Return (X, Y) of the center of cell containing provided text 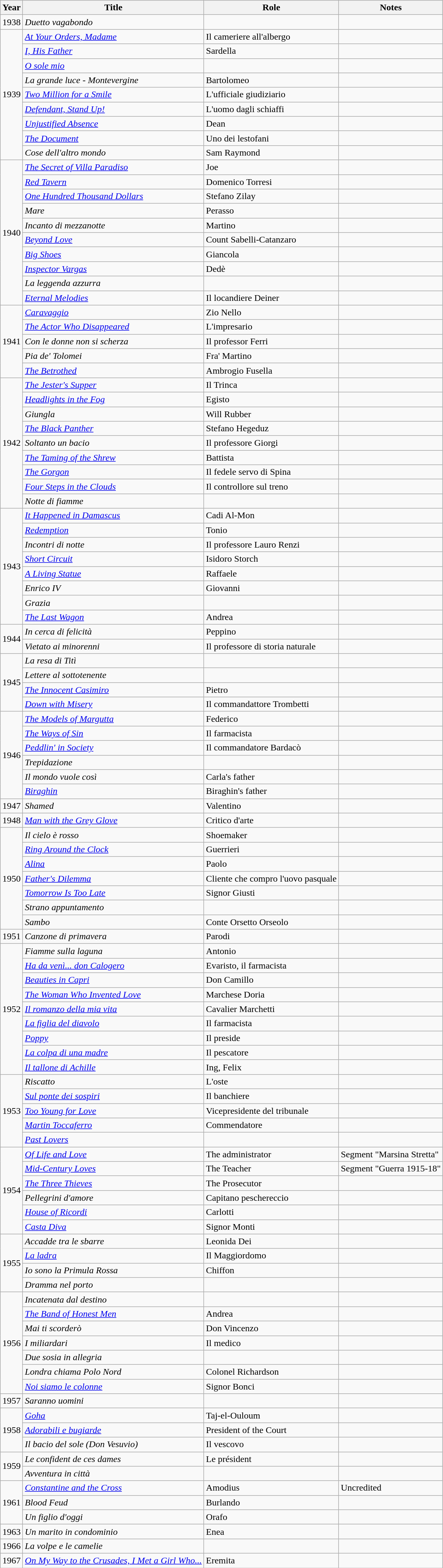
The Last Wagon (114, 617)
1945 (11, 683)
Signor Monti (271, 1227)
Il mondo vuole così (114, 777)
Shoemaker (271, 835)
Year (11, 8)
Il cameriere all'albergo (271, 37)
Role (271, 8)
The Document (114, 138)
1956 (11, 1343)
Redemption (114, 530)
Cavalier Marchetti (271, 1009)
Incatenata dal destino (114, 1299)
1963 (11, 1531)
House of Ricordi (114, 1212)
Cadi Al-Mon (271, 516)
The Models of Margutta (114, 719)
Peppino (271, 631)
Enea (271, 1531)
Notes (391, 8)
1939 (11, 95)
Title (114, 8)
Martino (271, 225)
Con le donne non si scherza (114, 341)
Vietato ai minorenni (114, 646)
1966 (11, 1546)
1961 (11, 1502)
Trepidazione (114, 762)
Pellegrini d'amore (114, 1198)
1948 (11, 820)
Stefano Zilay (271, 196)
Commendatore (271, 1125)
Caravaggio (114, 312)
Incanto di mezzanotte (114, 225)
Pia de' Tolomei (114, 356)
1951 (11, 937)
Il Maggiordomo (271, 1256)
Mid-Century Loves (114, 1169)
The administrator (271, 1154)
Peddlin' in Society (114, 748)
Noi siamo le colonne (114, 1386)
1954 (11, 1190)
L'uomo dagli schiaffi (271, 109)
Biraghin's father (271, 791)
Raffaele (271, 574)
Lettere al sottotenente (114, 675)
1950 (11, 878)
Dean (271, 124)
Ing, Felix (271, 1067)
1967 (11, 1560)
1959 (11, 1466)
1940 (11, 233)
Egisto (271, 399)
Down with Misery (114, 704)
Zio Nello (271, 312)
Man with the Grey Glove (114, 820)
Signor Giusti (271, 893)
1958 (11, 1430)
Ring Around the Clock (114, 849)
Il commandattore Trombetti (271, 704)
Il locandiere Deiner (271, 298)
Uno dei lestofani (271, 138)
The Innocent Casimiro (114, 690)
The Betrothed (114, 370)
Il pescatore (271, 1052)
Mai ti scorderò (114, 1328)
Io sono la Primula Rossa (114, 1270)
Sul ponte dei sospiri (114, 1096)
1955 (11, 1263)
1946 (11, 755)
The Three Thieves (114, 1183)
Riscatto (114, 1081)
Beauties in Capri (114, 980)
Chiffon (271, 1270)
Fiamme sulla laguna (114, 951)
Perasso (271, 211)
Domenico Torresi (271, 182)
Sambo (114, 922)
Shamed (114, 806)
L'impresario (271, 327)
Parodi (271, 937)
Il professore di storia naturale (271, 646)
Il controllore sul treno (271, 487)
Tonio (271, 530)
Big Shoes (114, 254)
Critico d'arte (271, 820)
I, His Father (114, 51)
Eremita (271, 1560)
In cerca di felicità (114, 631)
Il professor Ferri (271, 341)
1944 (11, 639)
Il medico (271, 1343)
La colpa di una madre (114, 1052)
Capitano peschereccio (271, 1198)
Sardella (271, 51)
Bartolomeo (271, 80)
Signor Bonci (271, 1386)
Il cielo è rosso (114, 835)
1957 (11, 1401)
Goha (114, 1415)
Enrico IV (114, 588)
Past Lovers (114, 1140)
Carlotti (271, 1212)
Marchese Doria (271, 994)
Dedè (271, 269)
Mare (114, 211)
On My Way to the Crusades, I Met a Girl Who... (114, 1560)
Red Tavern (114, 182)
Federico (271, 719)
La figlia del diavolo (114, 1023)
Le président (271, 1459)
Il vescovo (271, 1444)
Uncredited (391, 1488)
Grazia (114, 602)
Beyond Love (114, 240)
Il commandatore Bardacò (271, 748)
Segment "Guerra 1915-18" (391, 1169)
1942 (11, 443)
Martin Toccaferro (114, 1125)
Poppy (114, 1038)
1941 (11, 341)
Headlights in the Fog (114, 399)
La leggenda azzurra (114, 283)
Cliente che compro l'uovo pasquale (271, 878)
Segment "Marsina Stretta" (391, 1154)
Unjustified Absence (114, 124)
The Black Panther (114, 429)
Antonio (271, 951)
Taj-el-Ouloum (271, 1415)
Soltanto un bacio (114, 443)
Il professore Giorgi (271, 443)
One Hundred Thousand Dollars (114, 196)
Too Young for Love (114, 1111)
Colonel Richardson (271, 1372)
Ambrogio Fusella (271, 370)
Burlando (271, 1502)
1943 (11, 566)
Giancola (271, 254)
Father's Dilemma (114, 878)
Giungla (114, 414)
The Gorgon (114, 472)
President of the Court (271, 1430)
Alina (114, 864)
Isidoro Storch (271, 559)
Il romanzo della mia vita (114, 1009)
Vicepresidente del tribunale (271, 1111)
Defendant, Stand Up! (114, 109)
Giovanni (271, 588)
Inspector Vargas (114, 269)
Sam Raymond (271, 153)
Valentino (271, 806)
L'oste (271, 1081)
At Your Orders, Madame (114, 37)
Accadde tra le sbarre (114, 1241)
Guerrieri (271, 849)
Battista (271, 458)
It Happened in Damascus (114, 516)
Stefano Hegeduz (271, 429)
The Taming of the Shrew (114, 458)
The Ways of Sin (114, 733)
La resa di Titì (114, 661)
The Woman Who Invented Love (114, 994)
Carla's father (271, 777)
1953 (11, 1110)
Il banchiere (271, 1096)
1952 (11, 1009)
Casta Diva (114, 1227)
O sole mio (114, 66)
Orafo (271, 1517)
Will Rubber (271, 414)
Pietro (271, 690)
The Prosecutor (271, 1183)
The Band of Honest Men (114, 1314)
Four Steps in the Clouds (114, 487)
Il preside (271, 1038)
I miliardari (114, 1343)
Blood Feud (114, 1502)
The Actor Who Disappeared (114, 327)
Of Life and Love (114, 1154)
Dramma nel porto (114, 1285)
La grande luce - Montevergine (114, 80)
Fra' Martino (271, 356)
Short Circuit (114, 559)
Count Sabelli-Catanzaro (271, 240)
Canzone di primavera (114, 937)
La volpe e le camelie (114, 1546)
Il Trinca (271, 385)
Il tallone di Achille (114, 1067)
Il bacio del sole (Don Vesuvio) (114, 1444)
Paolo (271, 864)
Conte Orsetto Orseolo (271, 922)
Two Million for a Smile (114, 95)
Cose dell'altro mondo (114, 153)
1938 (11, 22)
Un marito in condominio (114, 1531)
Duetto vagabondo (114, 22)
L'ufficiale giudiziario (271, 95)
Don Vincenzo (271, 1328)
A Living Statue (114, 574)
Adorabili e bugiarde (114, 1430)
Ha da venì... don Calogero (114, 966)
Notte di fiamme (114, 501)
Leonida Dei (271, 1241)
The Secret of Villa Paradiso (114, 167)
Un figlio d'oggi (114, 1517)
Joe (271, 167)
Amodius (271, 1488)
Strano appuntamento (114, 908)
Tomorrow Is Too Late (114, 893)
The Teacher (271, 1169)
1947 (11, 806)
Il fedele servo di Spina (271, 472)
Londra chiama Polo Nord (114, 1372)
Saranno uomini (114, 1401)
Biraghin (114, 791)
Due sosia in allegria (114, 1358)
Incontri di notte (114, 545)
Constantine and the Cross (114, 1488)
The Jester's Supper (114, 385)
Le confident de ces dames (114, 1459)
Eternal Melodies (114, 298)
Evaristo, il farmacista (271, 966)
Don Camillo (271, 980)
Il professore Lauro Renzi (271, 545)
Avventura in città (114, 1473)
La ladra (114, 1256)
